Detect which cell encompasses the target text, then output its (x, y) center coordinate. 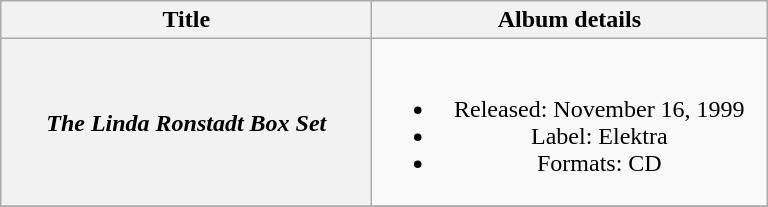
The Linda Ronstadt Box Set (186, 122)
Album details (570, 20)
Title (186, 20)
Released: November 16, 1999Label: ElektraFormats: CD (570, 122)
